Search for the cell housing the specified text and yield its [x, y] center coordinate. 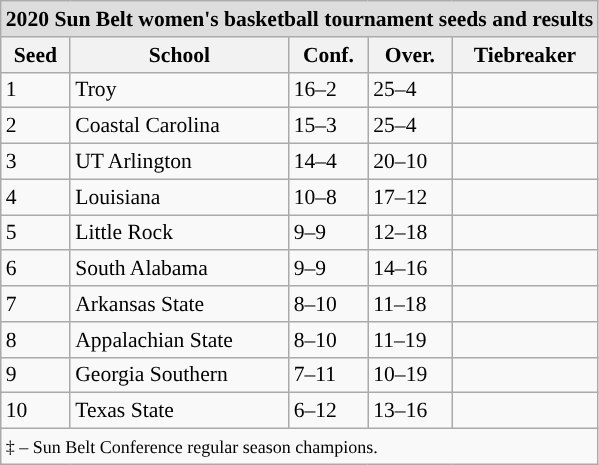
4 [36, 197]
6 [36, 269]
1 [36, 90]
Texas State [179, 411]
15–3 [329, 126]
3 [36, 162]
12–18 [410, 233]
Appalachian State [179, 340]
Tiebreaker [526, 55]
10–19 [410, 375]
School [179, 55]
11–19 [410, 340]
Arkansas State [179, 304]
13–16 [410, 411]
UT Arlington [179, 162]
20–10 [410, 162]
10 [36, 411]
2 [36, 126]
South Alabama [179, 269]
7–11 [329, 375]
Little Rock [179, 233]
7 [36, 304]
11–18 [410, 304]
Louisiana [179, 197]
16–2 [329, 90]
‡ – Sun Belt Conference regular season champions. [300, 447]
6–12 [329, 411]
Troy [179, 90]
Seed [36, 55]
5 [36, 233]
9 [36, 375]
2020 Sun Belt women's basketball tournament seeds and results [300, 19]
Georgia Southern [179, 375]
14–16 [410, 269]
Over. [410, 55]
8 [36, 340]
10–8 [329, 197]
Coastal Carolina [179, 126]
Conf. [329, 55]
14–4 [329, 162]
17–12 [410, 197]
